Locate the cell with the specified text and output its (x, y) center coordinate. 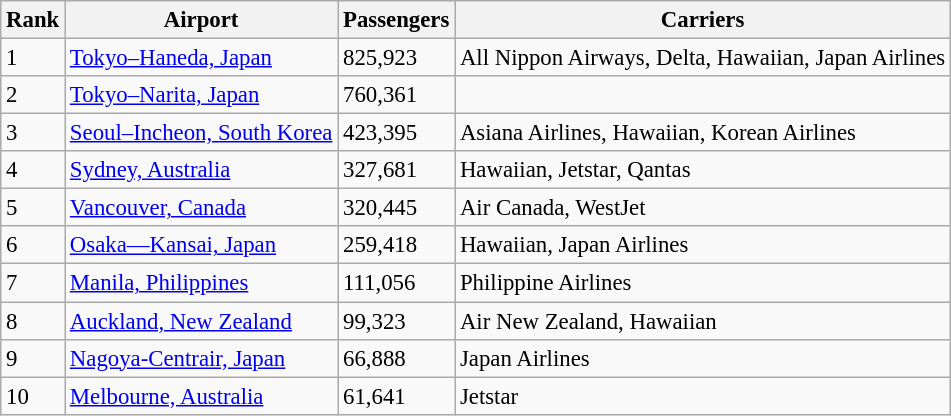
111,056 (396, 283)
Melbourne, Australia (202, 396)
Vancouver, Canada (202, 208)
6 (33, 245)
66,888 (396, 358)
Manila, Philippines (202, 283)
320,445 (396, 208)
Tokyo–Haneda, Japan (202, 58)
Japan Airlines (703, 358)
760,361 (396, 95)
327,681 (396, 170)
10 (33, 396)
Air New Zealand, Hawaiian (703, 321)
Passengers (396, 20)
Rank (33, 20)
1 (33, 58)
2 (33, 95)
4 (33, 170)
259,418 (396, 245)
7 (33, 283)
61,641 (396, 396)
423,395 (396, 133)
3 (33, 133)
Airport (202, 20)
Sydney, Australia (202, 170)
Seoul–Incheon, South Korea (202, 133)
Carriers (703, 20)
5 (33, 208)
All Nippon Airways, Delta, Hawaiian, Japan Airlines (703, 58)
Jetstar (703, 396)
Osaka—Kansai, Japan (202, 245)
Asiana Airlines, Hawaiian, Korean Airlines (703, 133)
825,923 (396, 58)
Hawaiian, Jetstar, Qantas (703, 170)
Hawaiian, Japan Airlines (703, 245)
Philippine Airlines (703, 283)
Auckland, New Zealand (202, 321)
Tokyo–Narita, Japan (202, 95)
9 (33, 358)
Nagoya-Centrair, Japan (202, 358)
Air Canada, WestJet (703, 208)
8 (33, 321)
99,323 (396, 321)
